Provide the [x, y] coordinate of the cell's center where the given text is located.  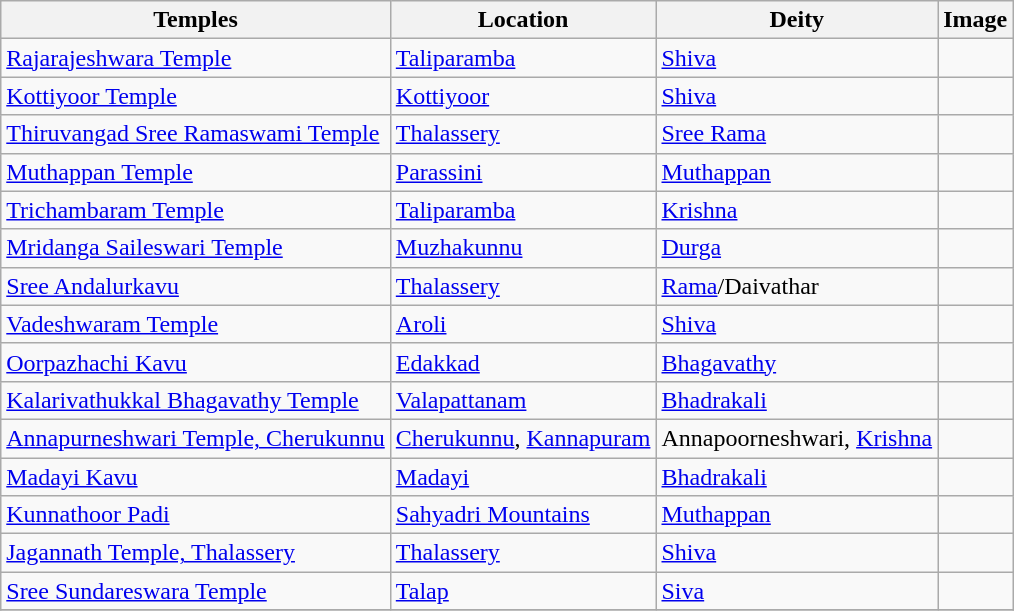
Location [523, 20]
Madayi Kavu [196, 477]
Rama/Daivathar [797, 286]
Kalarivathukkal Bhagavathy Temple [196, 400]
Jagannath Temple, Thalassery [196, 553]
Kottiyoor [523, 96]
Durga [797, 248]
Image [976, 20]
Edakkad [523, 362]
Oorpazhachi Kavu [196, 362]
Annapoorneshwari, Krishna [797, 438]
Annapurneshwari Temple, Cherukunnu [196, 438]
Muthappan Temple [196, 172]
Bhagavathy [797, 362]
Temples [196, 20]
Krishna [797, 210]
Aroli [523, 324]
Trichambaram Temple [196, 210]
Deity [797, 20]
Thiruvangad Sree Ramaswami Temple [196, 134]
Kottiyoor Temple [196, 96]
Kunnathoor Padi [196, 515]
Parassini [523, 172]
Sahyadri Mountains [523, 515]
Vadeshwaram Temple [196, 324]
Mridanga Saileswari Temple [196, 248]
Talap [523, 591]
Valapattanam [523, 400]
Madayi [523, 477]
Sree Andalurkavu [196, 286]
Sree Sundareswara Temple [196, 591]
Siva [797, 591]
Cherukunnu, Kannapuram [523, 438]
Rajarajeshwara Temple [196, 58]
Sree Rama [797, 134]
Muzhakunnu [523, 248]
